Capture the cell that displays the provided text and extract its [x, y] central coordinate. 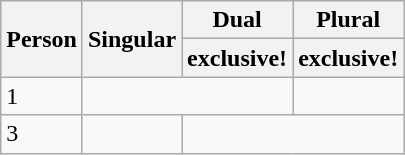
3 [42, 134]
Singular [132, 39]
1 [42, 96]
Dual [238, 20]
Plural [348, 20]
Person [42, 39]
